For the text-containing cell, return its midpoint in (x, y) coordinate format. 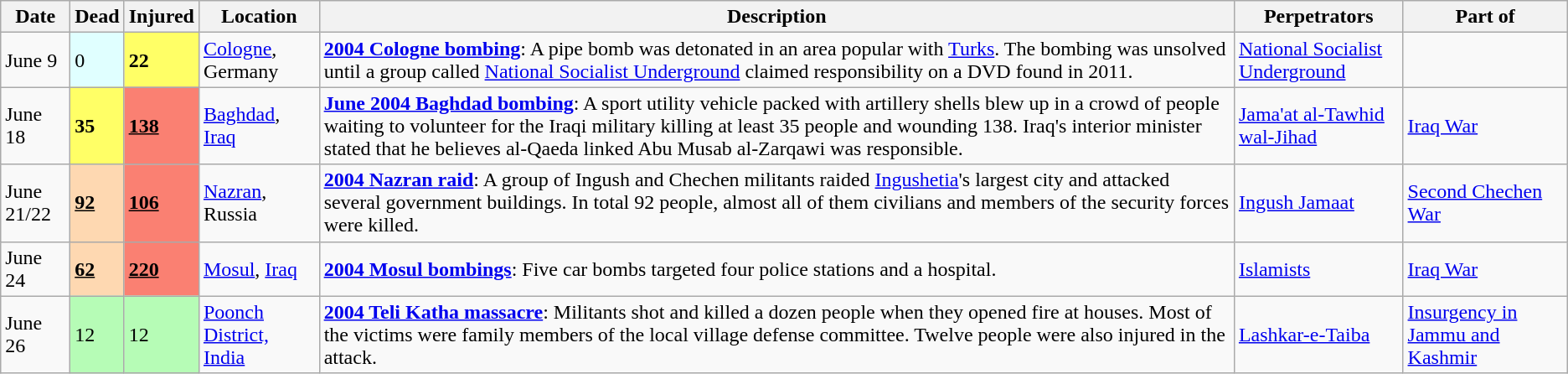
Baghdad, Iraq (259, 126)
Islamists (1318, 268)
June 18 (35, 126)
220 (161, 268)
Description (776, 17)
Part of (1485, 17)
Insurgency in Jammu and Kashmir (1485, 335)
92 (97, 203)
Cologne, Germany (259, 60)
22 (161, 60)
138 (161, 126)
June 21/22 (35, 203)
June 24 (35, 268)
Perpetrators (1318, 17)
0 (97, 60)
National Socialist Underground (1318, 60)
Nazran, Russia (259, 203)
2004 Mosul bombings: Five car bombs targeted four police stations and a hospital. (776, 268)
Second Chechen War (1485, 203)
June 26 (35, 335)
106 (161, 203)
Jama'at al-Tawhid wal-Jihad (1318, 126)
Poonch District, India (259, 335)
Mosul, Iraq (259, 268)
Dead (97, 17)
June 9 (35, 60)
Date (35, 17)
Ingush Jamaat (1318, 203)
35 (97, 126)
62 (97, 268)
Location (259, 17)
Injured (161, 17)
Lashkar-e-Taiba (1318, 335)
